Search for the cell housing the specified text and yield its [X, Y] center coordinate. 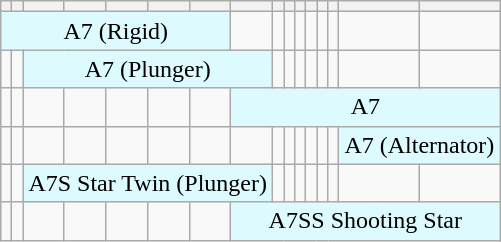
A7 [366, 107]
A7 (Alternator) [420, 145]
A7 (Plunger) [148, 69]
A7S Star Twin (Plunger) [148, 183]
A7SS Shooting Star [366, 221]
A7 (Rigid) [116, 31]
